Return the (x, y) coordinate for the center point of the cell that contains the specified text.  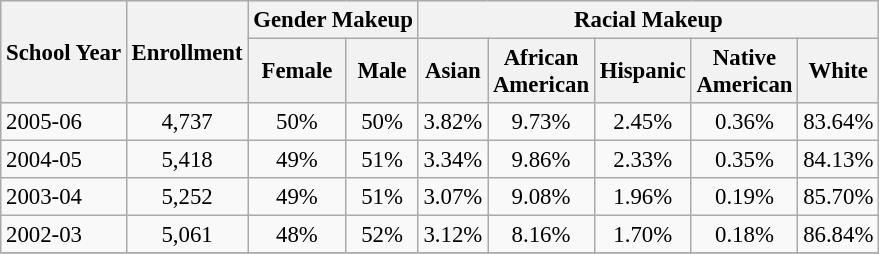
8.16% (542, 235)
2003-04 (64, 197)
2.45% (642, 122)
3.12% (452, 235)
84.13% (838, 160)
3.34% (452, 160)
0.35% (744, 160)
Racial Makeup (648, 20)
White (838, 72)
3.82% (452, 122)
9.73% (542, 122)
52% (382, 235)
1.96% (642, 197)
2005-06 (64, 122)
83.64% (838, 122)
Female (297, 72)
0.36% (744, 122)
2.33% (642, 160)
1.70% (642, 235)
5,418 (187, 160)
48% (297, 235)
4,737 (187, 122)
School Year (64, 52)
9.08% (542, 197)
Male (382, 72)
Hispanic (642, 72)
2004-05 (64, 160)
African American (542, 72)
Enrollment (187, 52)
Native American (744, 72)
86.84% (838, 235)
0.18% (744, 235)
3.07% (452, 197)
9.86% (542, 160)
0.19% (744, 197)
5,061 (187, 235)
Gender Makeup (333, 20)
85.70% (838, 197)
Asian (452, 72)
2002-03 (64, 235)
5,252 (187, 197)
